Search for the cell housing the specified text and yield its (x, y) center coordinate. 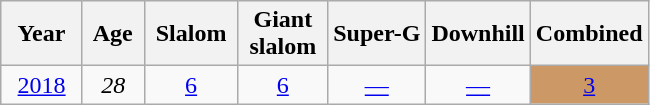
Year (42, 34)
2018 (42, 85)
Combined (589, 34)
Age (113, 34)
Super-G (377, 34)
28 (113, 85)
Downhill (478, 34)
Giant slalom (283, 34)
3 (589, 85)
Slalom (191, 34)
